From the cell containing the given text, extract its center point as [X, Y] coordinate. 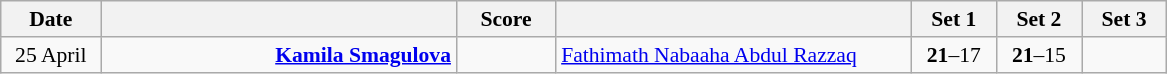
Score [506, 19]
Set 3 [1124, 19]
Set 2 [1038, 19]
25 April [51, 55]
Date [51, 19]
Set 1 [954, 19]
Fathimath Nabaaha Abdul Razzaq [734, 55]
21–17 [954, 55]
Kamila Smagulova [278, 55]
21–15 [1038, 55]
